Capture the cell that displays the provided text and extract its (x, y) central coordinate. 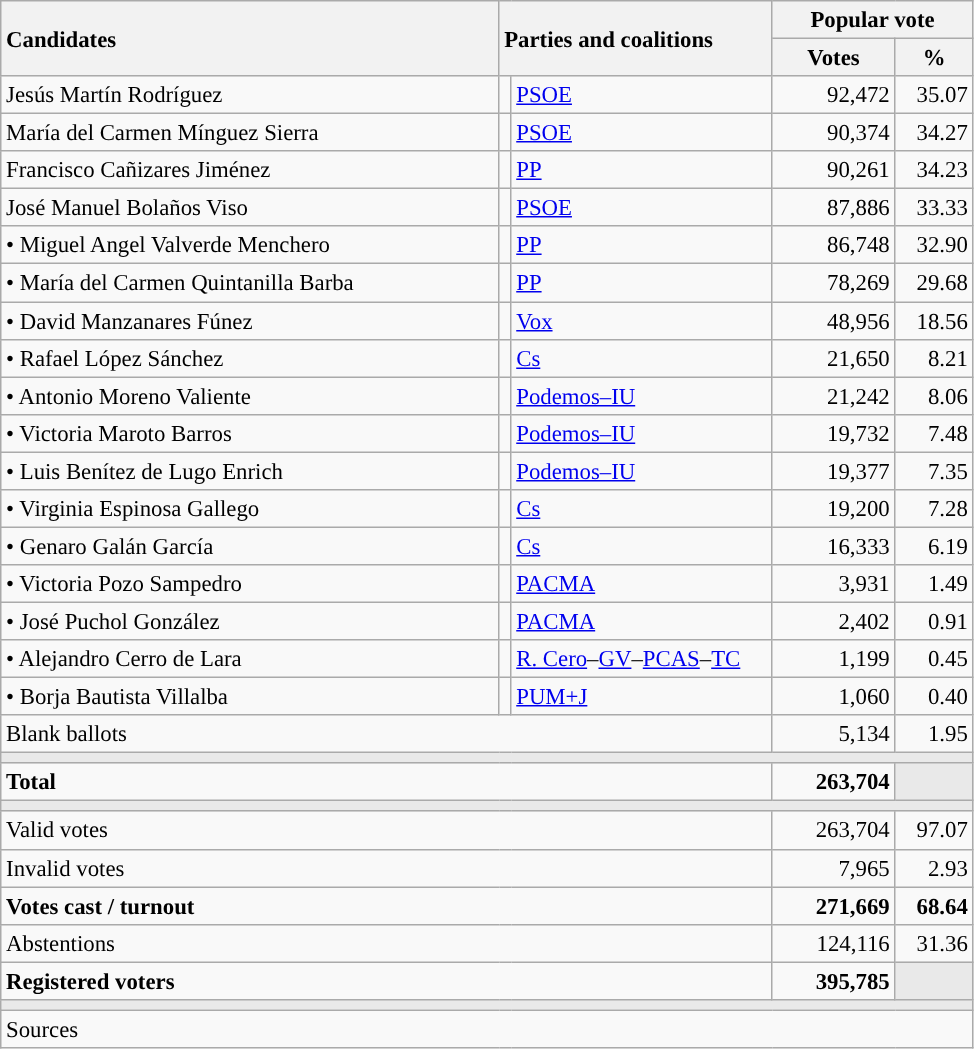
• Alejandro Cerro de Lara (250, 659)
97.07 (934, 831)
271,669 (834, 906)
Invalid votes (386, 868)
16,333 (834, 546)
90,261 (834, 170)
33.33 (934, 208)
• José Puchol González (250, 621)
• Miguel Angel Valverde Menchero (250, 245)
7.28 (934, 509)
Francisco Cañizares Jiménez (250, 170)
5,134 (834, 734)
• Victoria Pozo Sampedro (250, 584)
• Rafael López Sánchez (250, 358)
32.90 (934, 245)
2,402 (834, 621)
Votes (834, 58)
19,732 (834, 433)
1.95 (934, 734)
90,374 (834, 133)
8.21 (934, 358)
68.64 (934, 906)
PUM+J (642, 697)
Candidates (250, 38)
• Virginia Espinosa Gallego (250, 509)
78,269 (834, 283)
7,965 (834, 868)
29.68 (934, 283)
• Antonio Moreno Valiente (250, 396)
• Borja Bautista Villalba (250, 697)
0.91 (934, 621)
Parties and coalitions (636, 38)
19,200 (834, 509)
87,886 (834, 208)
34.23 (934, 170)
Votes cast / turnout (386, 906)
92,472 (834, 95)
Sources (487, 1029)
31.36 (934, 943)
1,199 (834, 659)
• Luis Benítez de Lugo Enrich (250, 471)
35.07 (934, 95)
8.06 (934, 396)
1.49 (934, 584)
Total (386, 782)
R. Cero–GV–PCAS–TC (642, 659)
Blank ballots (386, 734)
• Victoria Maroto Barros (250, 433)
18.56 (934, 321)
2.93 (934, 868)
0.40 (934, 697)
48,956 (834, 321)
7.48 (934, 433)
0.45 (934, 659)
34.27 (934, 133)
19,377 (834, 471)
Abstentions (386, 943)
1,060 (834, 697)
124,116 (834, 943)
7.35 (934, 471)
Vox (642, 321)
Valid votes (386, 831)
395,785 (834, 981)
Popular vote (872, 20)
Jesús Martín Rodríguez (250, 95)
• Genaro Galán García (250, 546)
• María del Carmen Quintanilla Barba (250, 283)
Registered voters (386, 981)
% (934, 58)
86,748 (834, 245)
María del Carmen Mínguez Sierra (250, 133)
• David Manzanares Fúnez (250, 321)
3,931 (834, 584)
21,650 (834, 358)
21,242 (834, 396)
6.19 (934, 546)
José Manuel Bolaños Viso (250, 208)
